For the text-containing cell, return its midpoint in [x, y] coordinate format. 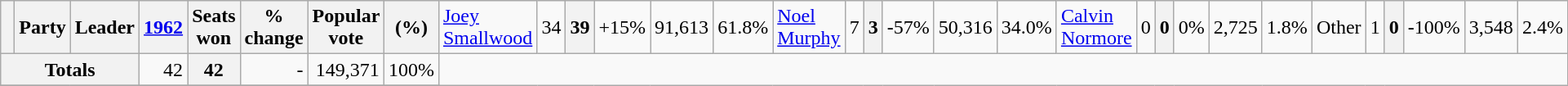
7 [854, 28]
Noel Murphy [809, 28]
-100% [1433, 28]
Leader [104, 28]
Calvin Normore [1096, 28]
-57% [908, 28]
Other [1339, 28]
3 [873, 28]
Popular vote [346, 28]
Seats won [214, 28]
0% [1192, 28]
34 [552, 28]
1 [1375, 28]
+15% [622, 28]
1.8% [1286, 28]
(%) [411, 28]
2.4% [1543, 28]
39 [580, 28]
3,548 [1490, 28]
100% [411, 70]
% change [274, 28]
50,316 [965, 28]
Totals [70, 70]
1962 [163, 28]
149,371 [346, 70]
91,613 [682, 28]
34.0% [1027, 28]
- [274, 70]
Party [42, 28]
61.8% [743, 28]
Joey Smallwood [487, 28]
2,725 [1236, 28]
